Detect which cell encompasses the target text, then output its (X, Y) center coordinate. 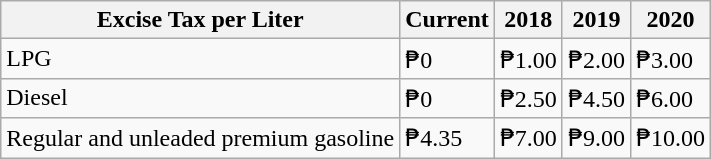
2018 (528, 20)
Regular and unleaded premium gasoline (200, 138)
₱9.00 (596, 138)
₱7.00 (528, 138)
₱4.50 (596, 98)
₱2.50 (528, 98)
LPG (200, 59)
Diesel (200, 98)
₱1.00 (528, 59)
Current (448, 20)
₱6.00 (670, 98)
2019 (596, 20)
2020 (670, 20)
₱3.00 (670, 59)
₱4.35 (448, 138)
₱2.00 (596, 59)
₱10.00 (670, 138)
Excise Tax per Liter (200, 20)
